Locate the cell with the specified text and output its (X, Y) center coordinate. 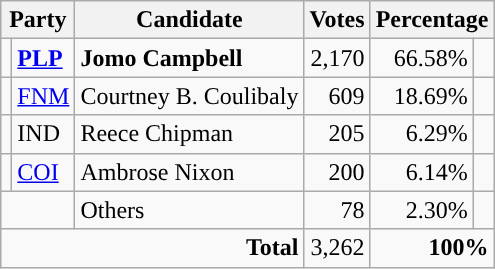
IND (44, 134)
205 (337, 134)
78 (337, 210)
Percentage (432, 20)
Jomo Campbell (190, 58)
Votes (337, 20)
609 (337, 96)
PLP (44, 58)
Candidate (190, 20)
COI (44, 172)
66.58% (422, 58)
18.69% (422, 96)
Reece Chipman (190, 134)
Ambrose Nixon (190, 172)
2.30% (422, 210)
Party (38, 20)
3,262 (337, 248)
2,170 (337, 58)
6.29% (422, 134)
100% (432, 248)
Courtney B. Coulibaly (190, 96)
200 (337, 172)
FNM (44, 96)
Others (190, 210)
Total (152, 248)
6.14% (422, 172)
